Pinpoint the cell where the given text exists, returning its [x, y] midpoint coordinate. 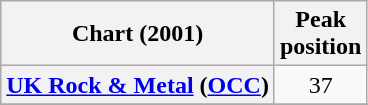
Peakposition [320, 34]
Chart (2001) [138, 34]
UK Rock & Metal (OCC) [138, 85]
37 [320, 85]
